Return the (X, Y) coordinate for the center point of the cell that contains the specified text.  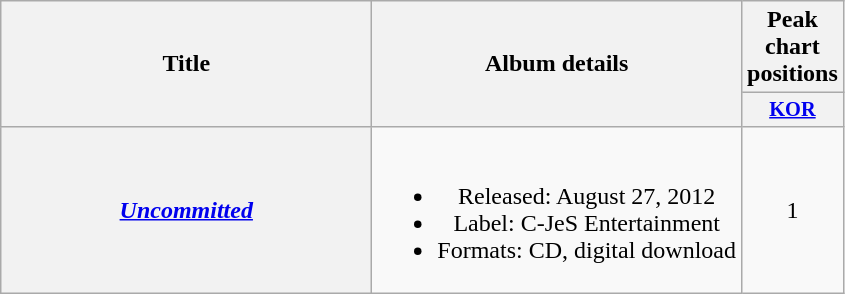
Title (186, 64)
Album details (557, 64)
Peak chart positions (793, 47)
Uncommitted (186, 210)
1 (793, 210)
Released: August 27, 2012Label: C-JeS EntertainmentFormats: CD, digital download (557, 210)
KOR (793, 110)
